Pinpoint the cell where the given text exists, returning its [X, Y] midpoint coordinate. 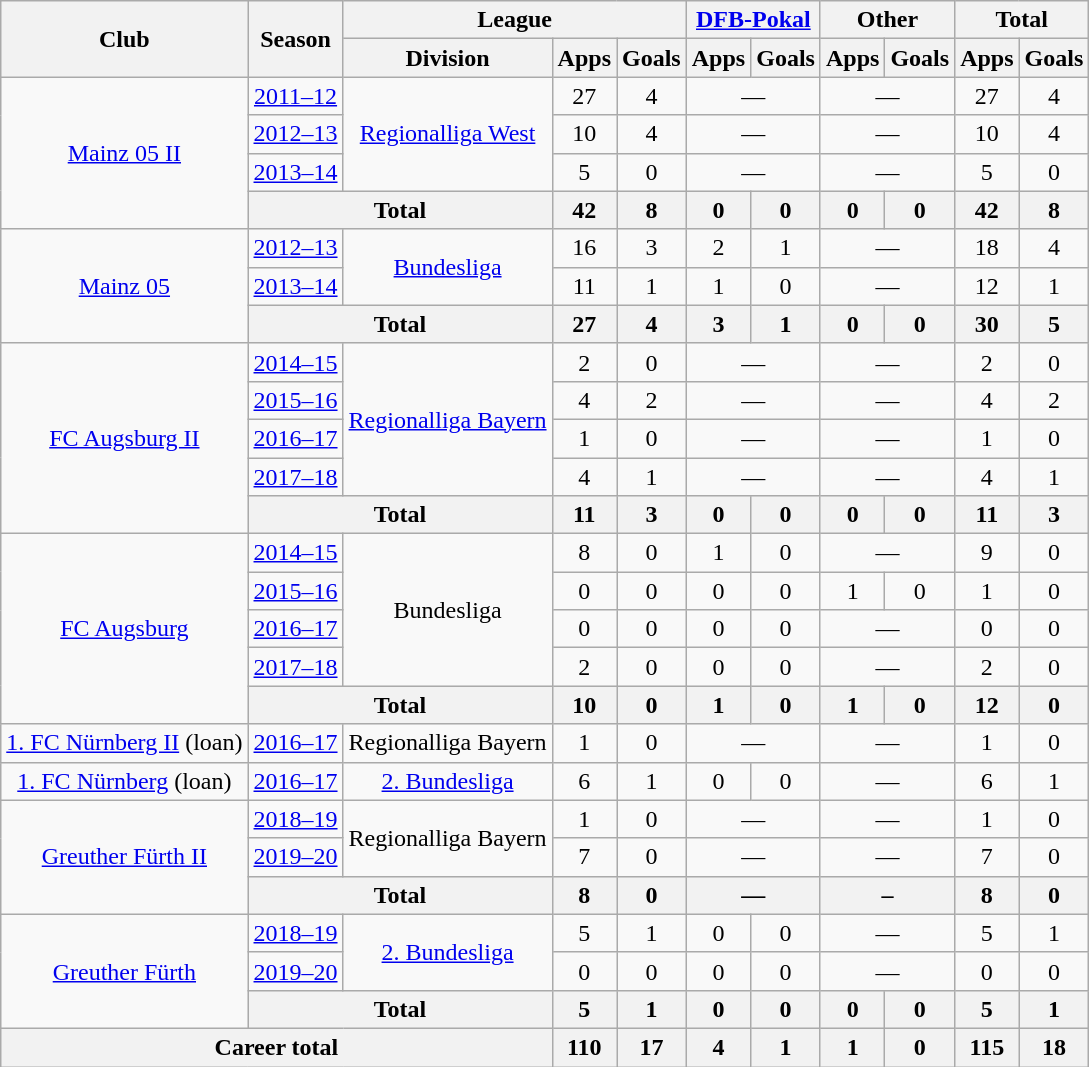
9 [987, 553]
Club [124, 39]
2011–12 [296, 96]
Other [887, 20]
Mainz 05 II [124, 153]
16 [584, 248]
110 [584, 1047]
Division [448, 58]
– [887, 895]
DFB-Pokal [753, 20]
Greuther Fürth [124, 971]
115 [987, 1047]
Mainz 05 [124, 286]
FC Augsburg II [124, 438]
17 [651, 1047]
30 [987, 324]
FC Augsburg [124, 629]
Regionalliga West [448, 134]
League [514, 20]
1. FC Nürnberg II (loan) [124, 743]
Greuther Fürth II [124, 857]
1. FC Nürnberg (loan) [124, 781]
Season [296, 39]
Career total [276, 1047]
